Identify which cell holds the provided text, then report its [X, Y] central coordinate. 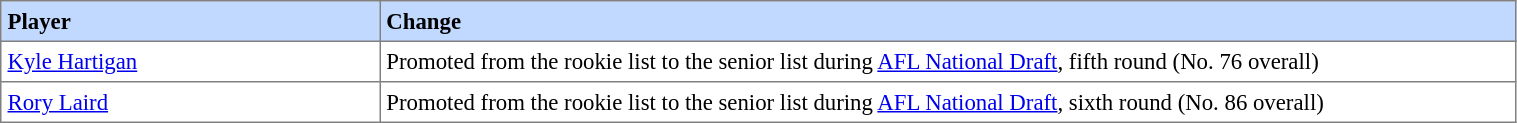
Player [190, 21]
Promoted from the rookie list to the senior list during AFL National Draft, sixth round (No. 86 overall) [948, 102]
Change [948, 21]
Kyle Hartigan [190, 61]
Rory Laird [190, 102]
Promoted from the rookie list to the senior list during AFL National Draft, fifth round (No. 76 overall) [948, 61]
